Provide the (X, Y) coordinate of the cell's center where the given text is located.  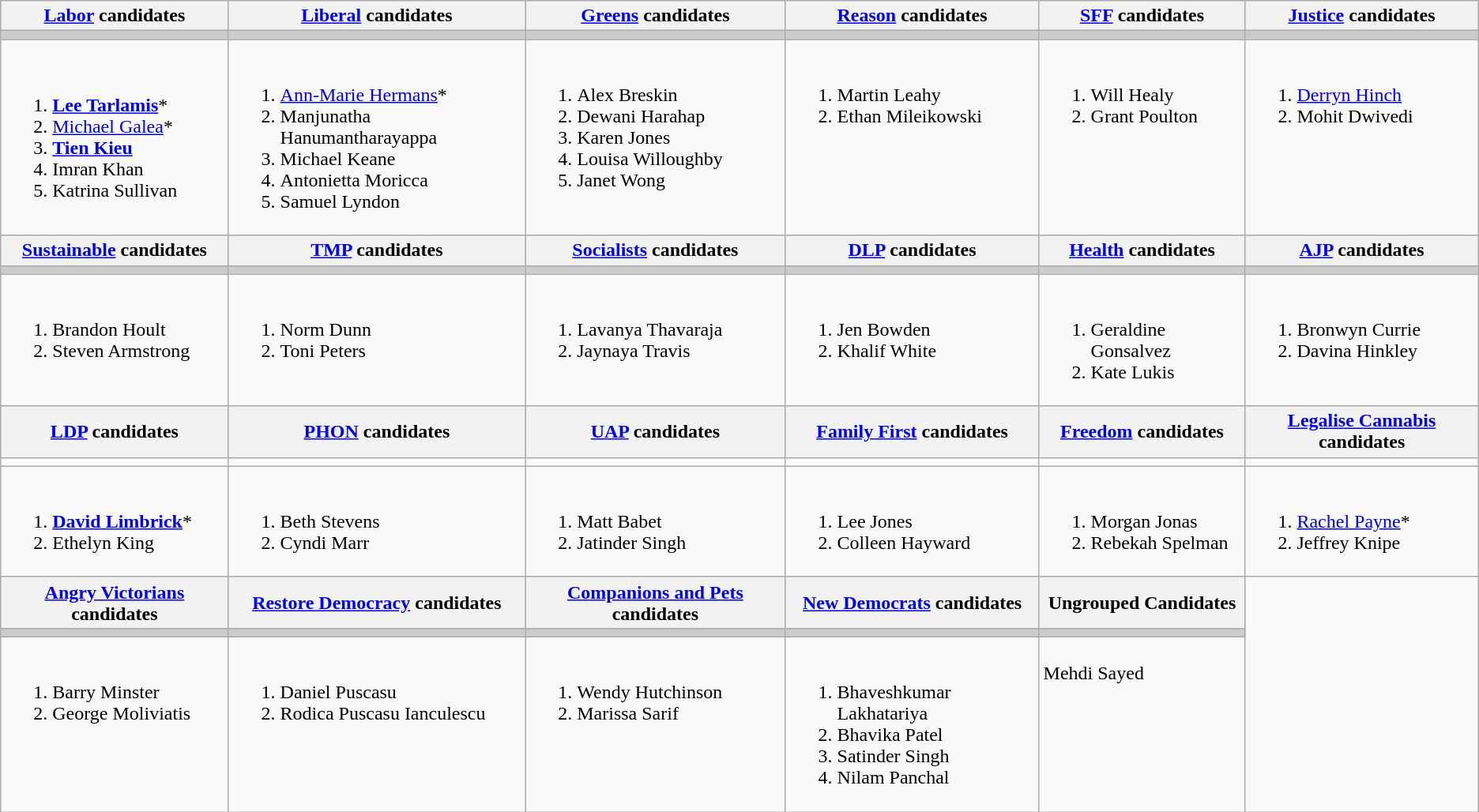
Liberal candidates (377, 16)
Martin LeahyEthan Mileikowski (912, 137)
Lee JonesColleen Hayward (912, 521)
Norm DunnToni Peters (377, 340)
Justice candidates (1362, 16)
Ungrouped Candidates (1142, 602)
Legalise Cannabis candidates (1362, 431)
Bhaveshkumar LakhatariyaBhavika PatelSatinder SinghNilam Panchal (912, 724)
PHON candidates (377, 431)
AJP candidates (1362, 250)
Morgan JonasRebekah Spelman (1142, 521)
Greens candidates (656, 16)
Barry MinsterGeorge Moliviatis (115, 724)
Alex BreskinDewani HarahapKaren JonesLouisa WilloughbyJanet Wong (656, 137)
DLP candidates (912, 250)
Family First candidates (912, 431)
Matt BabetJatinder Singh (656, 521)
Mehdi Sayed (1142, 724)
Labor candidates (115, 16)
Health candidates (1142, 250)
LDP candidates (115, 431)
Lee Tarlamis*Michael Galea*Tien KieuImran KhanKatrina Sullivan (115, 137)
Wendy HutchinsonMarissa Sarif (656, 724)
Derryn HinchMohit Dwivedi (1362, 137)
Beth StevensCyndi Marr (377, 521)
David Limbrick*Ethelyn King (115, 521)
Brandon HoultSteven Armstrong (115, 340)
Socialists candidates (656, 250)
Angry Victorians candidates (115, 602)
Reason candidates (912, 16)
Will HealyGrant Poulton (1142, 137)
UAP candidates (656, 431)
Restore Democracy candidates (377, 602)
Ann-Marie Hermans*Manjunatha HanumantharayappaMichael KeaneAntonietta MoriccaSamuel Lyndon (377, 137)
SFF candidates (1142, 16)
Freedom candidates (1142, 431)
Sustainable candidates (115, 250)
Bronwyn CurrieDavina Hinkley (1362, 340)
Daniel PuscasuRodica Puscasu Ianculescu (377, 724)
Companions and Pets candidates (656, 602)
Rachel Payne*Jeffrey Knipe (1362, 521)
Lavanya ThavarajaJaynaya Travis (656, 340)
TMP candidates (377, 250)
New Democrats candidates (912, 602)
Jen BowdenKhalif White (912, 340)
Geraldine GonsalvezKate Lukis (1142, 340)
